Determine the [X, Y] coordinate at the center of the cell enclosing the given text.  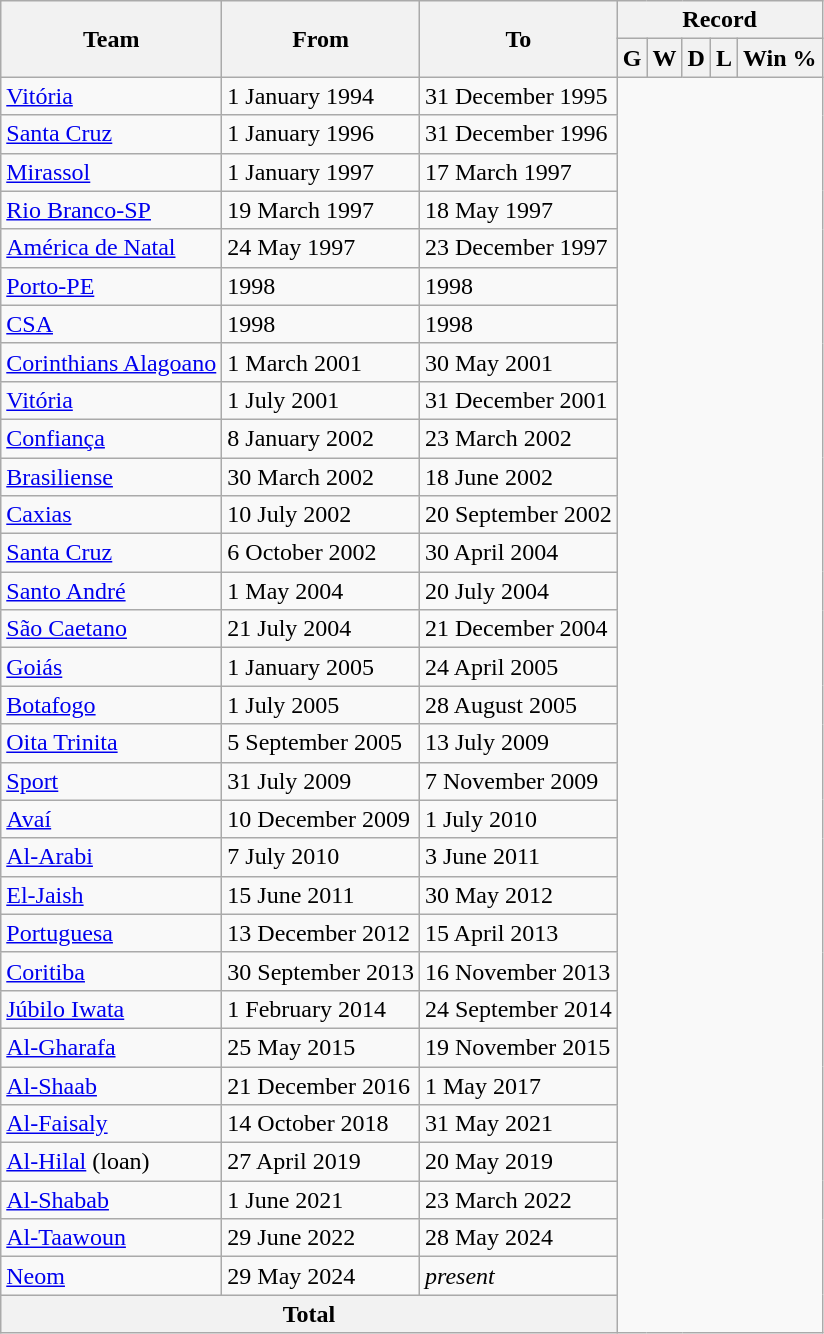
1 May 2017 [518, 1085]
8 January 2002 [321, 438]
São Caetano [112, 629]
31 December 1995 [518, 96]
present [518, 1276]
1 June 2021 [321, 1200]
20 September 2002 [518, 515]
Al-Faisaly [112, 1124]
15 April 2013 [518, 933]
L [724, 58]
Rio Branco-SP [112, 210]
10 December 2009 [321, 819]
25 May 2015 [321, 1047]
Neom [112, 1276]
16 November 2013 [518, 971]
To [518, 39]
1 January 1994 [321, 96]
20 July 2004 [518, 591]
Goiás [112, 667]
19 March 1997 [321, 210]
Avaí [112, 819]
Team [112, 39]
Portuguesa [112, 933]
Win % [780, 58]
G [632, 58]
América de Natal [112, 248]
13 December 2012 [321, 933]
Al-Taawoun [112, 1238]
30 March 2002 [321, 477]
From [321, 39]
30 May 2012 [518, 895]
Total [309, 1314]
CSA [112, 324]
1 January 1997 [321, 172]
Porto-PE [112, 286]
Botafogo [112, 705]
10 July 2002 [321, 515]
Mirassol [112, 172]
28 May 2024 [518, 1238]
D [696, 58]
27 April 2019 [321, 1162]
20 May 2019 [518, 1162]
Caxias [112, 515]
23 December 1997 [518, 248]
24 May 1997 [321, 248]
Confiança [112, 438]
15 June 2011 [321, 895]
1 July 2001 [321, 400]
18 May 1997 [518, 210]
Oita Trinita [112, 743]
Al-Shabab [112, 1200]
17 March 1997 [518, 172]
Al-Hilal (loan) [112, 1162]
1 January 1996 [321, 134]
23 March 2002 [518, 438]
21 December 2016 [321, 1085]
Al-Shaab [112, 1085]
Sport [112, 781]
23 March 2022 [518, 1200]
1 July 2010 [518, 819]
1 May 2004 [321, 591]
31 July 2009 [321, 781]
19 November 2015 [518, 1047]
1 January 2005 [321, 667]
Al-Gharafa [112, 1047]
1 February 2014 [321, 1009]
29 May 2024 [321, 1276]
Al-Arabi [112, 857]
29 June 2022 [321, 1238]
30 September 2013 [321, 971]
28 August 2005 [518, 705]
Record [720, 20]
30 May 2001 [518, 362]
24 April 2005 [518, 667]
3 June 2011 [518, 857]
31 December 1996 [518, 134]
31 May 2021 [518, 1124]
1 March 2001 [321, 362]
5 September 2005 [321, 743]
24 September 2014 [518, 1009]
El-Jaish [112, 895]
Coritiba [112, 971]
31 December 2001 [518, 400]
13 July 2009 [518, 743]
Brasiliense [112, 477]
21 July 2004 [321, 629]
7 July 2010 [321, 857]
14 October 2018 [321, 1124]
7 November 2009 [518, 781]
21 December 2004 [518, 629]
18 June 2002 [518, 477]
Júbilo Iwata [112, 1009]
6 October 2002 [321, 553]
W [664, 58]
Santo André [112, 591]
30 April 2004 [518, 553]
Corinthians Alagoano [112, 362]
1 July 2005 [321, 705]
